Provide the (X, Y) coordinate of the cell's center where the given text is located.  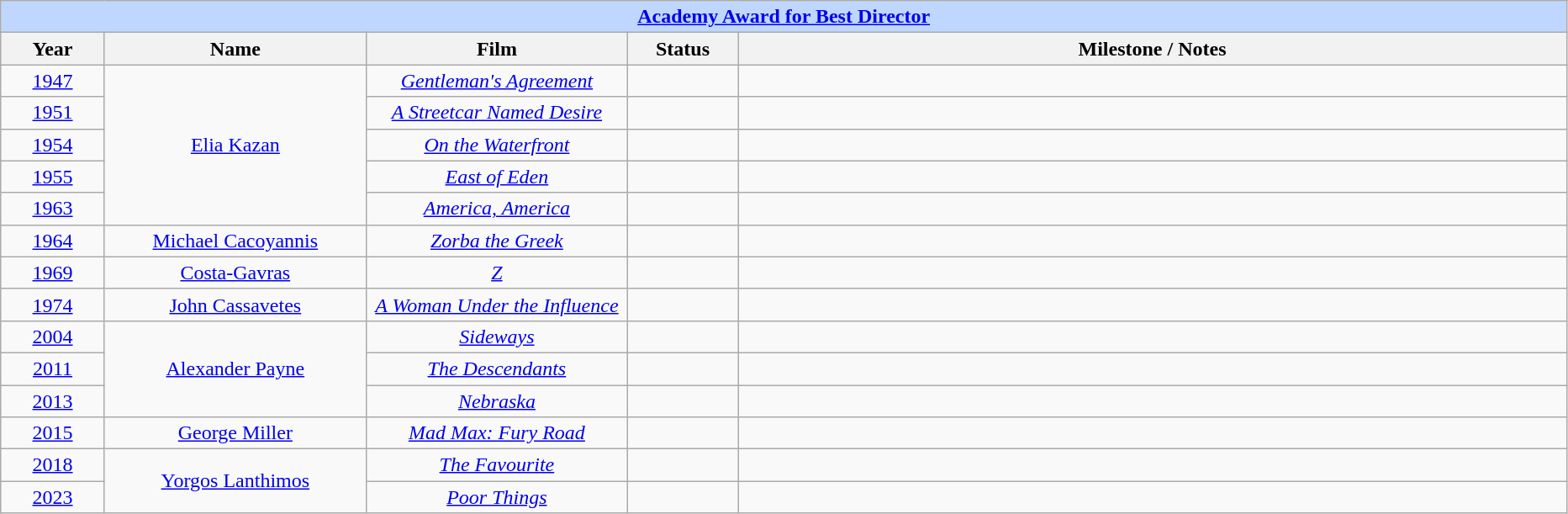
A Streetcar Named Desire (496, 113)
A Woman Under the Influence (496, 305)
Milestone / Notes (1153, 49)
The Favourite (496, 465)
Gentleman's Agreement (496, 81)
1955 (53, 177)
1947 (53, 81)
Mad Max: Fury Road (496, 433)
1951 (53, 113)
George Miller (235, 433)
Film (496, 49)
2015 (53, 433)
On the Waterfront (496, 145)
1954 (53, 145)
1963 (53, 209)
Sideways (496, 336)
Yorgos Lanthimos (235, 481)
2018 (53, 465)
2023 (53, 497)
Year (53, 49)
The Descendants (496, 368)
Poor Things (496, 497)
Zorba the Greek (496, 241)
Costa-Gavras (235, 273)
Nebraska (496, 401)
1969 (53, 273)
John Cassavetes (235, 305)
1974 (53, 305)
Alexander Payne (235, 368)
East of Eden (496, 177)
Name (235, 49)
2004 (53, 336)
Michael Cacoyannis (235, 241)
2011 (53, 368)
America, America (496, 209)
Academy Award for Best Director (784, 17)
2013 (53, 401)
Status (683, 49)
Z (496, 273)
1964 (53, 241)
Elia Kazan (235, 145)
